For the text-containing cell, return its midpoint in [x, y] coordinate format. 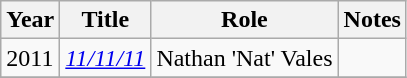
11/11/11 [106, 58]
Title [106, 20]
Role [244, 20]
Notes [372, 20]
Nathan 'Nat' Vales [244, 58]
2011 [30, 58]
Year [30, 20]
